Return the [x, y] coordinate for the center point of the cell that contains the specified text.  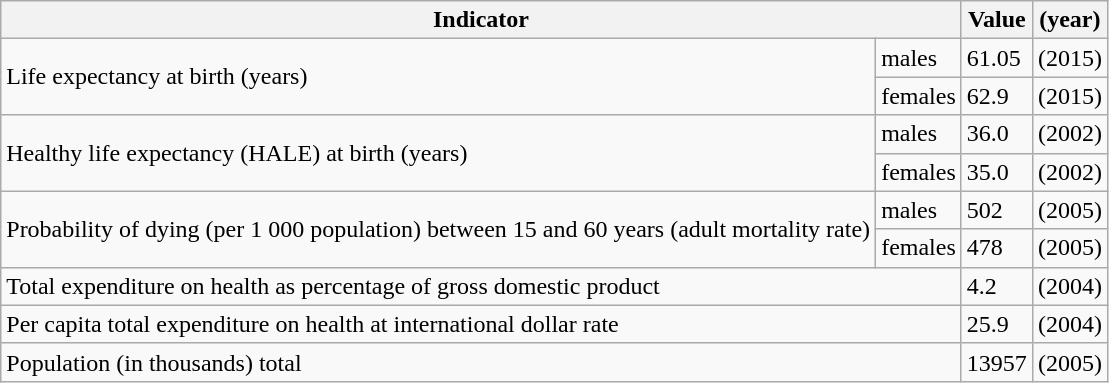
4.2 [996, 286]
35.0 [996, 172]
(year) [1070, 20]
Healthy life expectancy (HALE) at birth (years) [438, 153]
61.05 [996, 58]
36.0 [996, 134]
478 [996, 248]
502 [996, 210]
Per capita total expenditure on health at international dollar rate [482, 324]
Life expectancy at birth (years) [438, 77]
Indicator [482, 20]
13957 [996, 362]
Total expenditure on health as percentage of gross domestic product [482, 286]
Value [996, 20]
25.9 [996, 324]
Probability of dying (per 1 000 population) between 15 and 60 years (adult mortality rate) [438, 229]
62.9 [996, 96]
Population (in thousands) total [482, 362]
